Capture the cell that displays the provided text and extract its [x, y] central coordinate. 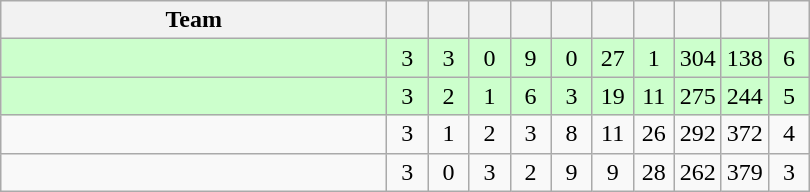
4 [788, 134]
5 [788, 96]
304 [698, 58]
28 [654, 172]
27 [612, 58]
372 [744, 134]
244 [744, 96]
379 [744, 172]
26 [654, 134]
8 [572, 134]
19 [612, 96]
292 [698, 134]
275 [698, 96]
Team [194, 20]
262 [698, 172]
138 [744, 58]
